From the cell containing the given text, extract its center point as (X, Y) coordinate. 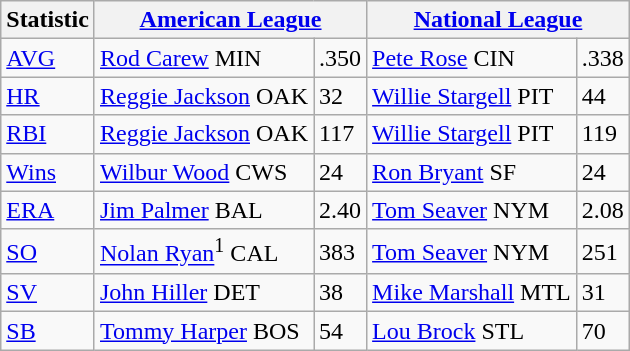
70 (602, 331)
117 (340, 134)
.350 (340, 58)
54 (340, 331)
HR (48, 96)
2.08 (602, 210)
ERA (48, 210)
Wins (48, 172)
SB (48, 331)
National League (498, 20)
Wilbur Wood CWS (204, 172)
AVG (48, 58)
251 (602, 252)
.338 (602, 58)
31 (602, 293)
Lou Brock STL (472, 331)
Rod Carew MIN (204, 58)
38 (340, 293)
RBI (48, 134)
44 (602, 96)
Tommy Harper BOS (204, 331)
Jim Palmer BAL (204, 210)
American League (230, 20)
SV (48, 293)
2.40 (340, 210)
SO (48, 252)
32 (340, 96)
Pete Rose CIN (472, 58)
Ron Bryant SF (472, 172)
Statistic (48, 20)
Mike Marshall MTL (472, 293)
383 (340, 252)
John Hiller DET (204, 293)
119 (602, 134)
Nolan Ryan1 CAL (204, 252)
